Scan for the cell matching the given text and deliver its (X, Y) coordinate at center. 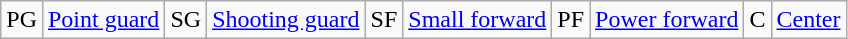
Center (808, 20)
Small forward (478, 20)
SF (384, 20)
Point guard (103, 20)
SG (186, 20)
Power forward (667, 20)
Shooting guard (286, 20)
C (758, 20)
PF (571, 20)
PG (22, 20)
